Pinpoint the cell where the given text exists, returning its [X, Y] midpoint coordinate. 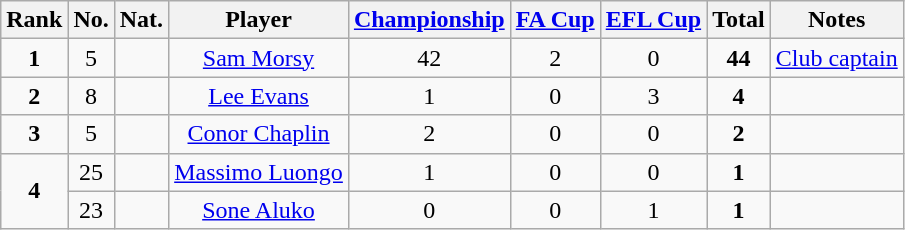
Nat. [141, 20]
FA Cup [555, 20]
8 [91, 96]
25 [91, 172]
Sam Morsy [259, 58]
23 [91, 210]
44 [739, 58]
Notes [836, 20]
Lee Evans [259, 96]
EFL Cup [653, 20]
Player [259, 20]
Conor Chaplin [259, 134]
Total [739, 20]
Rank [34, 20]
No. [91, 20]
Championship [429, 20]
Sone Aluko [259, 210]
Club captain [836, 58]
Massimo Luongo [259, 172]
42 [429, 58]
